Capture the cell that displays the provided text and extract its [x, y] central coordinate. 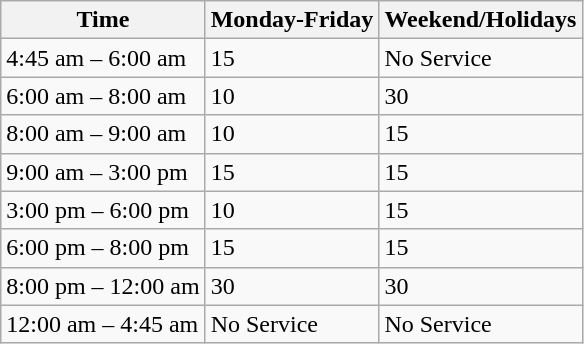
6:00 am – 8:00 am [103, 96]
6:00 pm – 8:00 pm [103, 248]
Monday-Friday [292, 20]
9:00 am – 3:00 pm [103, 172]
3:00 pm – 6:00 pm [103, 210]
8:00 pm – 12:00 am [103, 286]
Weekend/Holidays [480, 20]
8:00 am – 9:00 am [103, 134]
4:45 am – 6:00 am [103, 58]
12:00 am – 4:45 am [103, 324]
Time [103, 20]
